Search for the cell housing the specified text and yield its [x, y] center coordinate. 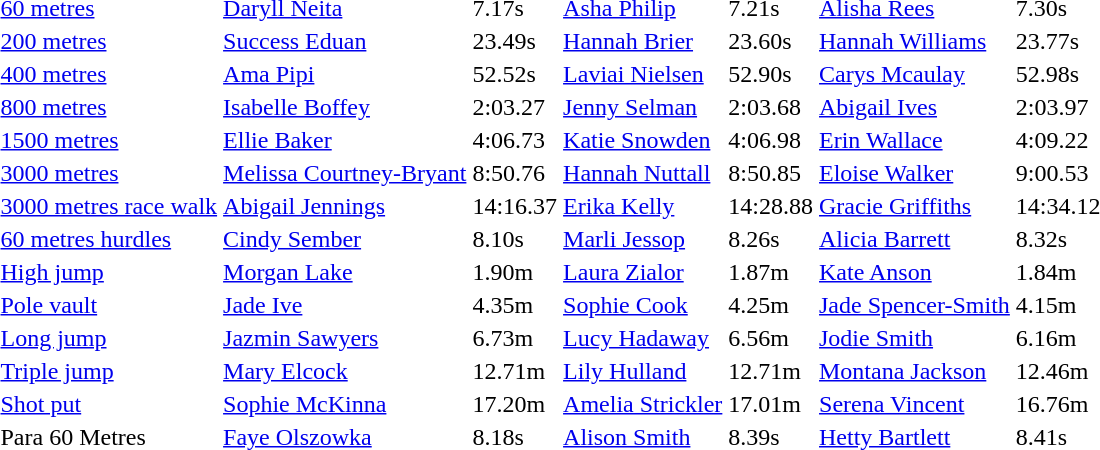
Lucy Hadaway [643, 338]
Marli Jessop [643, 239]
Alicia Barrett [915, 239]
4:06.73 [515, 140]
8:50.85 [771, 173]
8.26s [771, 239]
Ama Pipi [345, 74]
52.90s [771, 74]
Hannah Brier [643, 41]
Jenny Selman [643, 107]
Laura Zialor [643, 272]
Abigail Jennings [345, 206]
Serena Vincent [915, 404]
2:03.68 [771, 107]
Montana Jackson [915, 371]
Ellie Baker [345, 140]
Carys Mcaulay [915, 74]
Cindy Sember [345, 239]
Kate Anson [915, 272]
Isabelle Boffey [345, 107]
2:03.27 [515, 107]
Gracie Griffiths [915, 206]
14:16.37 [515, 206]
Laviai Nielsen [643, 74]
Lily Hulland [643, 371]
6.73m [515, 338]
Jodie Smith [915, 338]
14:28.88 [771, 206]
6.56m [771, 338]
Melissa Courtney-Bryant [345, 173]
Jade Spencer-Smith [915, 305]
Hannah Nuttall [643, 173]
Katie Snowden [643, 140]
Jade Ive [345, 305]
Sophie Cook [643, 305]
1.87m [771, 272]
1.90m [515, 272]
Jazmin Sawyers [345, 338]
4.25m [771, 305]
Sophie McKinna [345, 404]
8:50.76 [515, 173]
Eloise Walker [915, 173]
4:06.98 [771, 140]
Erin Wallace [915, 140]
23.60s [771, 41]
Abigail Ives [915, 107]
Mary Elcock [345, 371]
Erika Kelly [643, 206]
17.20m [515, 404]
4.35m [515, 305]
Amelia Strickler [643, 404]
23.49s [515, 41]
52.52s [515, 74]
Success Eduan [345, 41]
Hannah Williams [915, 41]
8.10s [515, 239]
17.01m [771, 404]
Morgan Lake [345, 272]
